Find where the given text appears and provide that cell's center as (X, Y) coordinate. 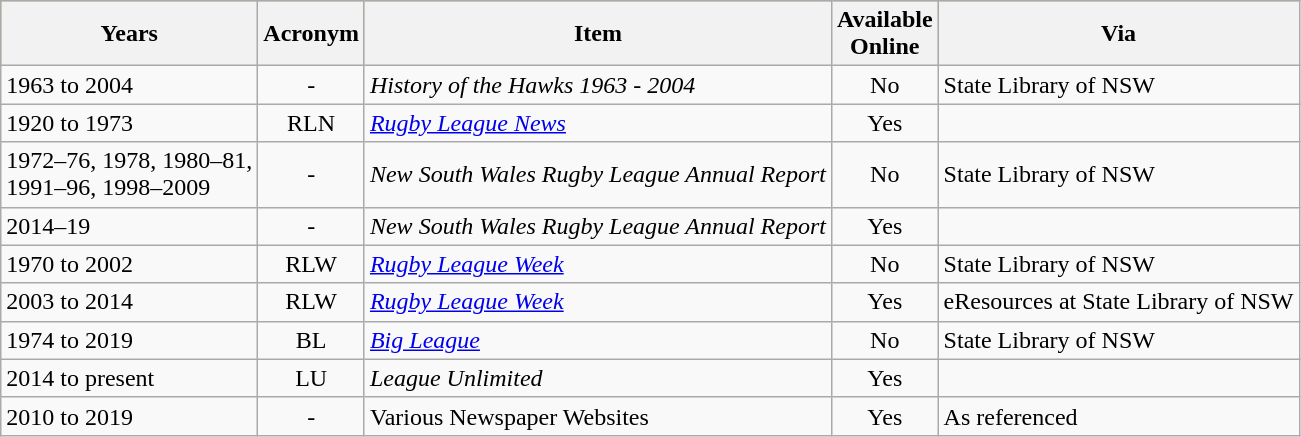
2010 to 2019 (130, 416)
League Unlimited (598, 378)
Acronym (312, 34)
1970 to 2002 (130, 264)
2003 to 2014 (130, 302)
LU (312, 378)
eResources at State Library of NSW (1118, 302)
1974 to 2019 (130, 340)
1920 to 1973 (130, 123)
Years (130, 34)
2014–19 (130, 226)
AvailableOnline (884, 34)
As referenced (1118, 416)
Item (598, 34)
History of the Hawks 1963 - 2004 (598, 85)
2014 to present (130, 378)
Big League (598, 340)
RLN (312, 123)
1972–76, 1978, 1980–81,1991–96, 1998–2009 (130, 174)
Via (1118, 34)
1963 to 2004 (130, 85)
Rugby League News (598, 123)
Various Newspaper Websites (598, 416)
BL (312, 340)
